From the cell containing the given text, extract its center point as (X, Y) coordinate. 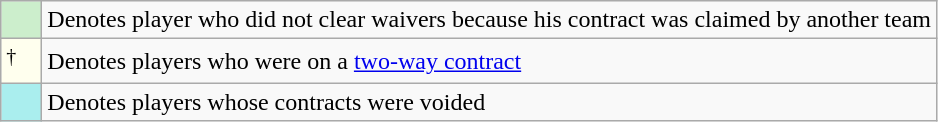
Denotes players whose contracts were voided (490, 102)
Denotes player who did not clear waivers because his contract was claimed by another team (490, 20)
† (22, 62)
Denotes players who were on a two-way contract (490, 62)
